Output the [x, y] coordinate of the center of the cell containing the given text.  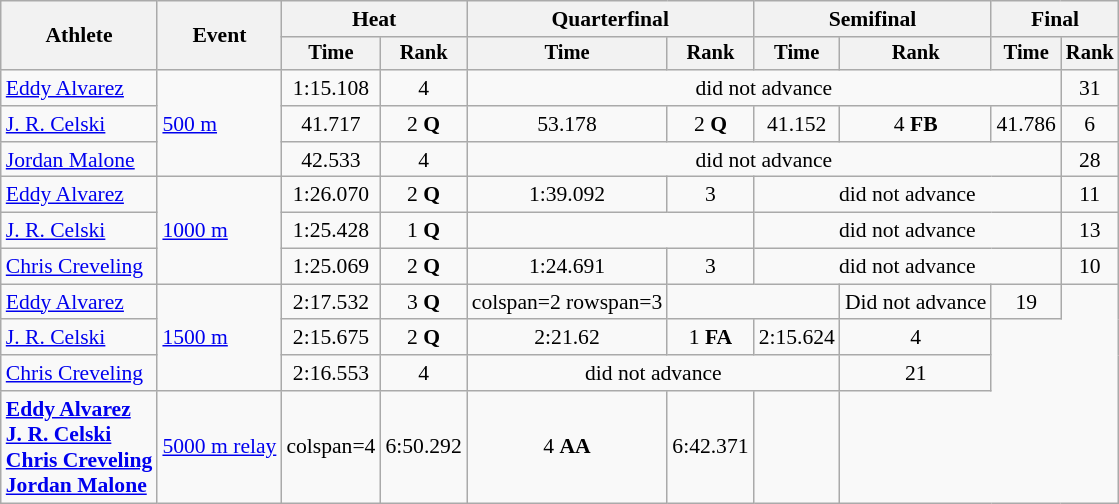
2:16.553 [330, 373]
1 Q [423, 231]
1:25.069 [330, 267]
3 Q [423, 302]
1:25.428 [330, 231]
28 [1090, 160]
Semifinal [873, 19]
6:42.371 [710, 447]
Eddy AlvarezJ. R. CelskiChris CrevelingJordan Malone [80, 447]
6:50.292 [423, 447]
1 FA [710, 338]
colspan=4 [330, 447]
Quarterfinal [610, 19]
4 AA [568, 447]
1:39.092 [568, 195]
Event [219, 36]
11 [1090, 195]
10 [1090, 267]
1:26.070 [330, 195]
31 [1090, 88]
2:15.624 [797, 338]
2:15.675 [330, 338]
19 [1026, 302]
1:15.108 [330, 88]
Did not advance [916, 302]
4 FB [916, 124]
colspan=2 rowspan=3 [568, 302]
21 [916, 373]
1500 m [219, 338]
42.533 [330, 160]
13 [1090, 231]
2:17.532 [330, 302]
6 [1090, 124]
2:21.62 [568, 338]
Athlete [80, 36]
5000 m relay [219, 447]
1000 m [219, 230]
Jordan Malone [80, 160]
500 m [219, 124]
41.152 [797, 124]
Final [1054, 19]
53.178 [568, 124]
1:24.691 [568, 267]
41.786 [1026, 124]
41.717 [330, 124]
Heat [374, 19]
